Capture the cell that displays the provided text and extract its [X, Y] central coordinate. 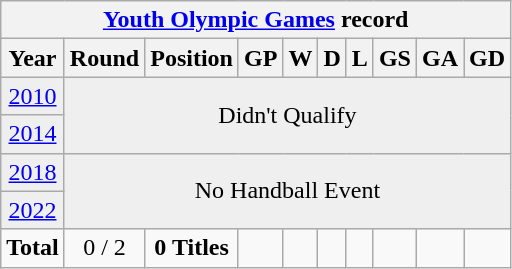
2018 [33, 172]
Youth Olympic Games record [256, 20]
2014 [33, 134]
GA [440, 58]
Position [192, 58]
2022 [33, 210]
Year [33, 58]
0 / 2 [104, 248]
GD [488, 58]
GP [260, 58]
No Handball Event [287, 191]
W [300, 58]
GS [394, 58]
Didn't Qualify [287, 115]
L [360, 58]
Round [104, 58]
D [332, 58]
2010 [33, 96]
0 Titles [192, 248]
Total [33, 248]
